Extract the (x, y) coordinate from the center of the cell holding the provided text.  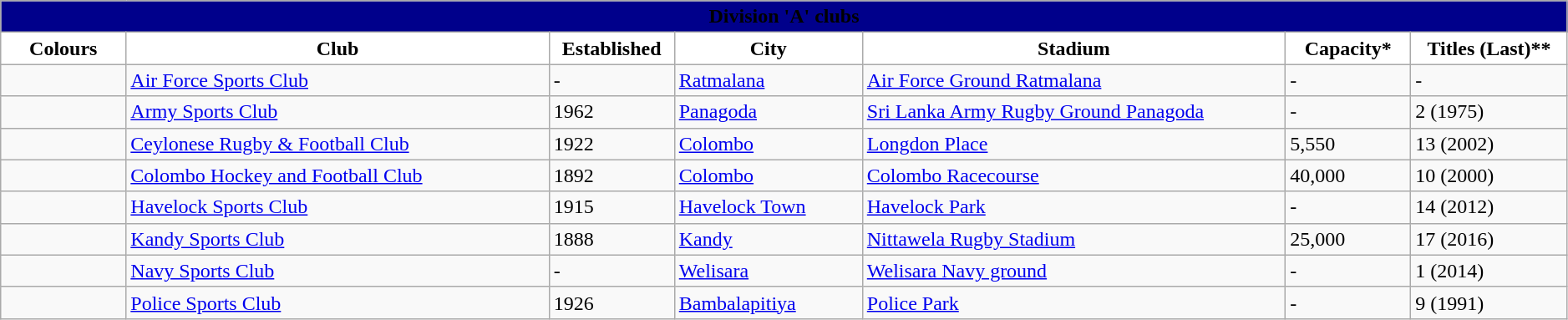
Capacity* (1348, 48)
Navy Sports Club (337, 271)
1926 (611, 302)
14 (2012) (1489, 207)
1892 (611, 175)
Bambalapitiya (769, 302)
13 (2002) (1489, 144)
17 (2016) (1489, 239)
Ratmalana (769, 80)
1888 (611, 239)
Air Force Ground Ratmalana (1073, 80)
Welisara Navy ground (1073, 271)
Sri Lanka Army Rugby Ground Panagoda (1073, 112)
Established (611, 48)
Nittawela Rugby Stadium (1073, 239)
40,000 (1348, 175)
Stadium (1073, 48)
Longdon Place (1073, 144)
Army Sports Club (337, 112)
Havelock Town (769, 207)
Havelock Park (1073, 207)
Colombo Hockey and Football Club (337, 175)
Colours (63, 48)
2 (1975) (1489, 112)
Kandy Sports Club (337, 239)
1962 (611, 112)
Havelock Sports Club (337, 207)
Club (337, 48)
5,550 (1348, 144)
25,000 (1348, 239)
Police Sports Club (337, 302)
Welisara (769, 271)
Titles (Last)** (1489, 48)
Colombo Racecourse (1073, 175)
Panagoda (769, 112)
9 (1991) (1489, 302)
Police Park (1073, 302)
Air Force Sports Club (337, 80)
City (769, 48)
10 (2000) (1489, 175)
Kandy (769, 239)
1922 (611, 144)
1 (2014) (1489, 271)
Ceylonese Rugby & Football Club (337, 144)
1915 (611, 207)
Division 'A' clubs (784, 17)
